For the text-containing cell, return its midpoint in (x, y) coordinate format. 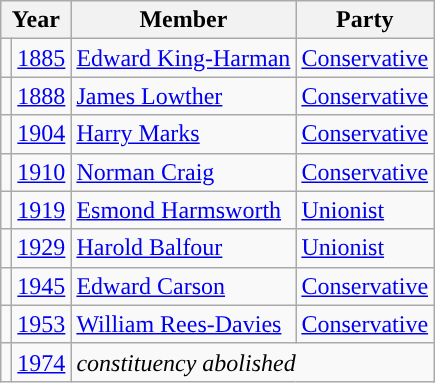
1929 (42, 248)
Esmond Harmsworth (184, 210)
Edward King-Harman (184, 58)
Harry Marks (184, 134)
Party (365, 20)
William Rees-Davies (184, 324)
1945 (42, 286)
James Lowther (184, 96)
1888 (42, 96)
Norman Craig (184, 172)
1953 (42, 324)
1974 (42, 362)
1904 (42, 134)
Member (184, 20)
1910 (42, 172)
Year (36, 20)
Edward Carson (184, 286)
constituency abolished (252, 362)
1919 (42, 210)
Harold Balfour (184, 248)
1885 (42, 58)
